Capture the cell that displays the provided text and extract its [x, y] central coordinate. 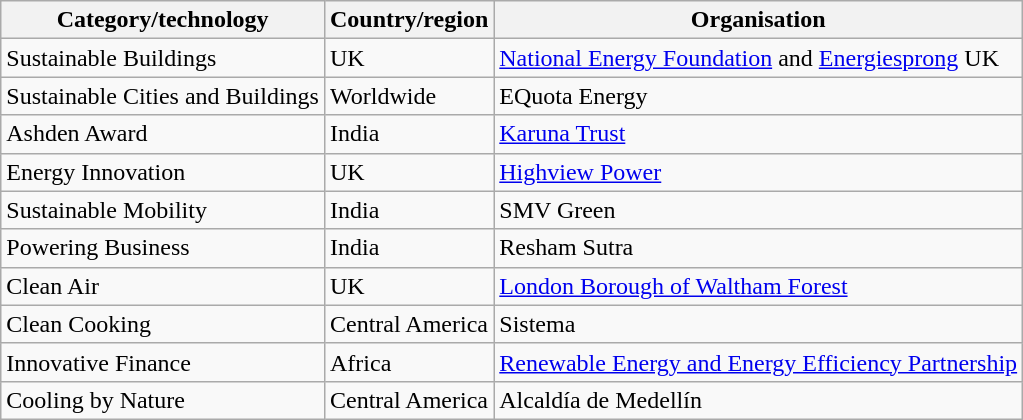
Clean Air [163, 286]
Category/technology [163, 20]
Alcaldía de Medellín [758, 400]
Africa [408, 362]
London Borough of Waltham Forest [758, 286]
Sistema [758, 324]
Highview Power [758, 172]
Resham Sutra [758, 248]
Powering Business [163, 248]
Organisation [758, 20]
Cooling by Nature [163, 400]
Sustainable Buildings [163, 58]
Sustainable Cities and Buildings [163, 96]
Innovative Finance [163, 362]
Renewable Energy and Energy Efficiency Partnership [758, 362]
Country/region [408, 20]
Karuna Trust [758, 134]
Clean Cooking [163, 324]
Energy Innovation [163, 172]
SMV Green [758, 210]
Ashden Award [163, 134]
Worldwide [408, 96]
Sustainable Mobility [163, 210]
EQuota Energy [758, 96]
National Energy Foundation and Energiesprong UK [758, 58]
